Return the [x, y] coordinate for the center point of the cell that contains the specified text.  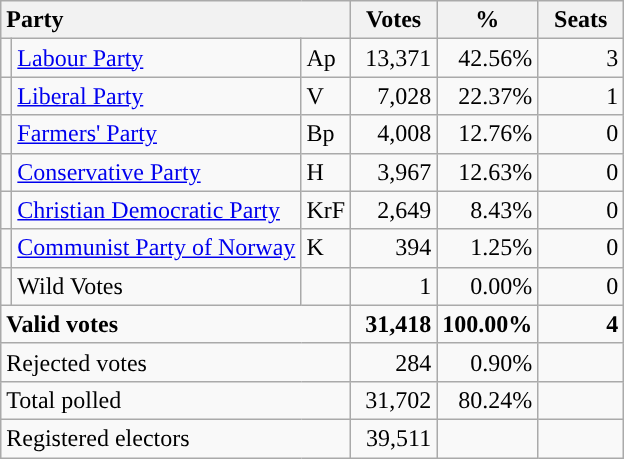
12.76% [488, 134]
31,702 [394, 400]
Registered electors [176, 438]
0.90% [488, 362]
Liberal Party [156, 96]
Ap [326, 58]
K [326, 248]
22.37% [488, 96]
Conservative Party [156, 172]
39,511 [394, 438]
8.43% [488, 210]
Party [176, 20]
Christian Democratic Party [156, 210]
4,008 [394, 134]
Communist Party of Norway [156, 248]
7,028 [394, 96]
H [326, 172]
V [326, 96]
42.56% [488, 58]
3 [581, 58]
0.00% [488, 286]
80.24% [488, 400]
2,649 [394, 210]
Wild Votes [156, 286]
1.25% [488, 248]
284 [394, 362]
12.63% [488, 172]
Labour Party [156, 58]
100.00% [488, 324]
3,967 [394, 172]
394 [394, 248]
Seats [581, 20]
13,371 [394, 58]
Total polled [176, 400]
Rejected votes [176, 362]
31,418 [394, 324]
Valid votes [176, 324]
Votes [394, 20]
Farmers' Party [156, 134]
4 [581, 324]
Bp [326, 134]
KrF [326, 210]
% [488, 20]
